Pinpoint the cell where the given text exists, returning its [x, y] midpoint coordinate. 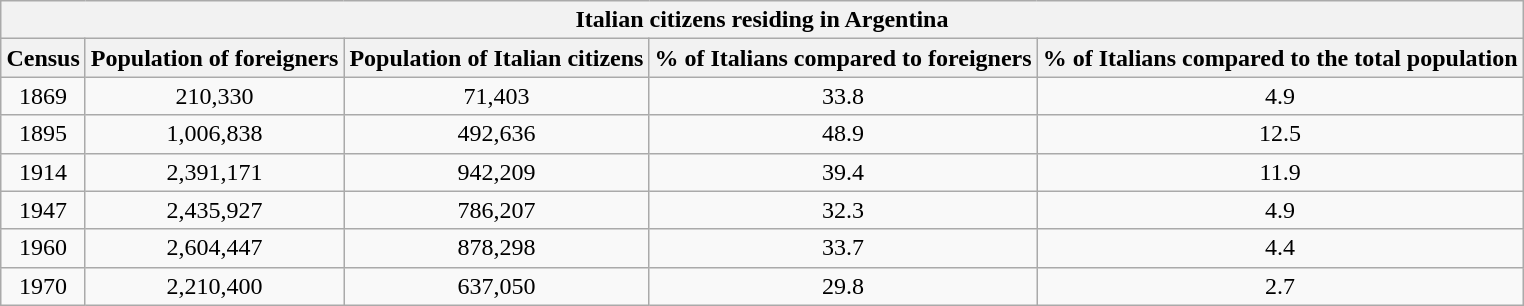
1895 [43, 134]
Population of foreigners [214, 58]
Italian citizens residing in Argentina [762, 20]
4.4 [1280, 248]
1960 [43, 248]
Population of Italian citizens [496, 58]
2,604,447 [214, 248]
2,391,171 [214, 172]
1,006,838 [214, 134]
210,330 [214, 96]
33.7 [843, 248]
2.7 [1280, 286]
1947 [43, 210]
% of Italians compared to foreigners [843, 58]
% of Italians compared to the total population [1280, 58]
2,210,400 [214, 286]
942,209 [496, 172]
39.4 [843, 172]
Census [43, 58]
637,050 [496, 286]
11.9 [1280, 172]
786,207 [496, 210]
71,403 [496, 96]
878,298 [496, 248]
1869 [43, 96]
29.8 [843, 286]
1914 [43, 172]
12.5 [1280, 134]
33.8 [843, 96]
48.9 [843, 134]
492,636 [496, 134]
32.3 [843, 210]
2,435,927 [214, 210]
1970 [43, 286]
